Find where the given text appears and provide that cell's center as (X, Y) coordinate. 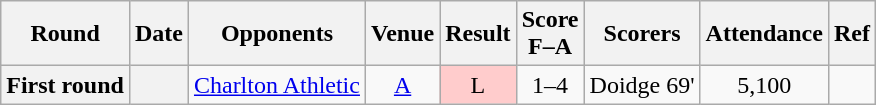
First round (66, 85)
ScoreF–A (550, 34)
Result (478, 34)
Charlton Athletic (276, 85)
A (402, 85)
Scorers (642, 34)
5,100 (764, 85)
Doidge 69' (642, 85)
L (478, 85)
1–4 (550, 85)
Round (66, 34)
Venue (402, 34)
Date (158, 34)
Opponents (276, 34)
Attendance (764, 34)
Ref (852, 34)
